Locate the cell with the specified text and output its (x, y) center coordinate. 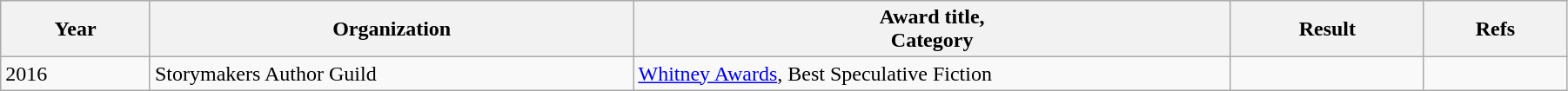
Award title,Category (932, 29)
Year (76, 29)
Storymakers Author Guild (392, 74)
Result (1327, 29)
Refs (1495, 29)
2016 (76, 74)
Whitney Awards, Best Speculative Fiction (932, 74)
Organization (392, 29)
